Search for the cell housing the specified text and yield its [X, Y] center coordinate. 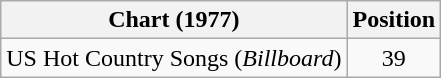
39 [394, 58]
Chart (1977) [174, 20]
Position [394, 20]
US Hot Country Songs (Billboard) [174, 58]
